From the cell containing the given text, extract its center point as (x, y) coordinate. 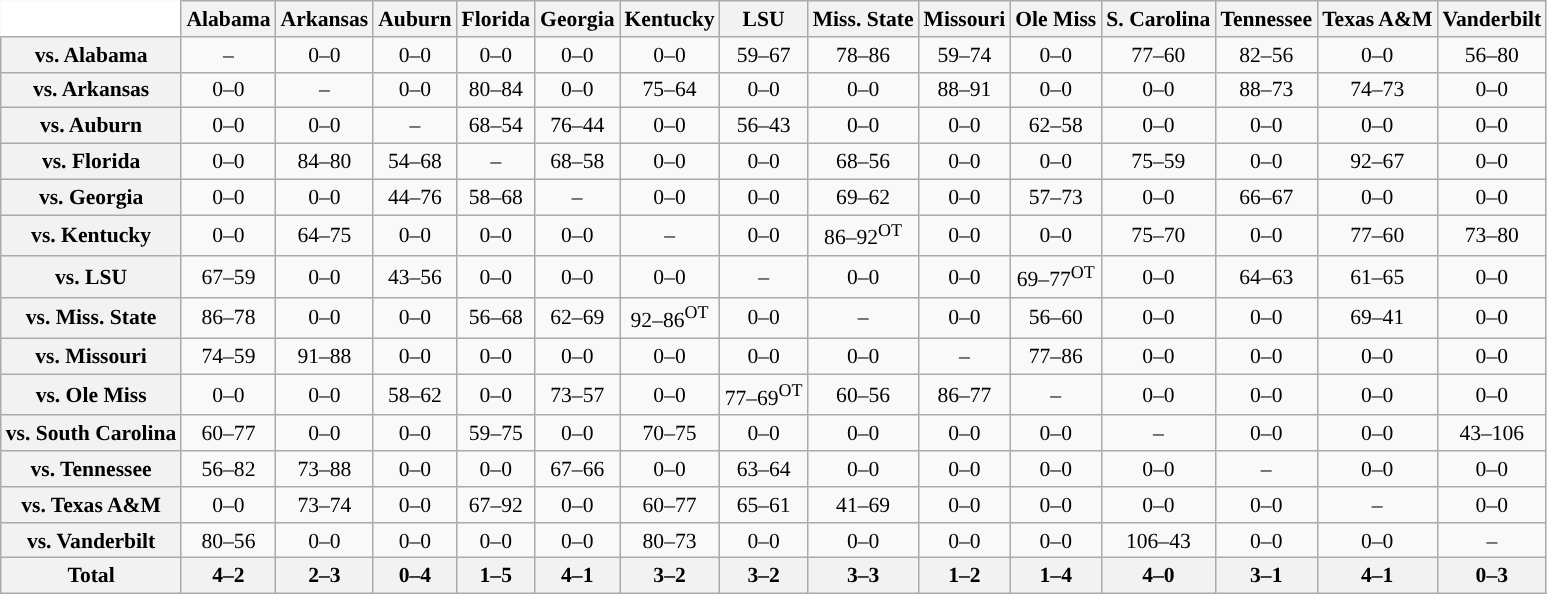
44–76 (414, 197)
88–73 (1266, 90)
43–106 (1492, 434)
74–59 (228, 357)
vs. Tennessee (92, 469)
66–67 (1266, 197)
73–88 (325, 469)
54–68 (414, 162)
56–80 (1492, 55)
91–88 (325, 357)
67–92 (496, 505)
73–80 (1492, 236)
75–64 (670, 90)
76–44 (577, 126)
43–56 (414, 276)
73–74 (325, 505)
Auburn (414, 19)
60–56 (864, 394)
88–91 (965, 90)
vs. LSU (92, 276)
4–0 (1158, 576)
vs. Arkansas (92, 90)
67–59 (228, 276)
59–74 (965, 55)
Tennessee (1266, 19)
Arkansas (325, 19)
1–4 (1056, 576)
92–67 (1377, 162)
S. Carolina (1158, 19)
77–69OT (764, 394)
Miss. State (864, 19)
82–56 (1266, 55)
77–86 (1056, 357)
vs. Miss. State (92, 318)
1–2 (965, 576)
Ole Miss (1056, 19)
68–58 (577, 162)
80–56 (228, 541)
Texas A&M (1377, 19)
63–64 (764, 469)
73–57 (577, 394)
Florida (496, 19)
92–86OT (670, 318)
1–5 (496, 576)
vs. South Carolina (92, 434)
Missouri (965, 19)
vs. Missouri (92, 357)
vs. Vanderbilt (92, 541)
67–66 (577, 469)
75–59 (1158, 162)
58–68 (496, 197)
80–84 (496, 90)
41–69 (864, 505)
78–86 (864, 55)
58–62 (414, 394)
68–54 (496, 126)
56–68 (496, 318)
4–2 (228, 576)
62–69 (577, 318)
80–73 (670, 541)
Georgia (577, 19)
vs. Alabama (92, 55)
69–62 (864, 197)
56–43 (764, 126)
64–75 (325, 236)
Total (92, 576)
84–80 (325, 162)
Vanderbilt (1492, 19)
69–41 (1377, 318)
2–3 (325, 576)
0–3 (1492, 576)
Alabama (228, 19)
64–63 (1266, 276)
59–67 (764, 55)
56–60 (1056, 318)
vs. Florida (92, 162)
3–3 (864, 576)
0–4 (414, 576)
3–1 (1266, 576)
56–82 (228, 469)
86–92OT (864, 236)
vs. Kentucky (92, 236)
57–73 (1056, 197)
86–77 (965, 394)
vs. Georgia (92, 197)
59–75 (496, 434)
vs. Ole Miss (92, 394)
65–61 (764, 505)
61–65 (1377, 276)
vs. Auburn (92, 126)
vs. Texas A&M (92, 505)
75–70 (1158, 236)
86–78 (228, 318)
69–77OT (1056, 276)
74–73 (1377, 90)
70–75 (670, 434)
106–43 (1158, 541)
LSU (764, 19)
Kentucky (670, 19)
62–58 (1056, 126)
68–56 (864, 162)
